Extract the (X, Y) coordinate from the center of the cell holding the provided text.  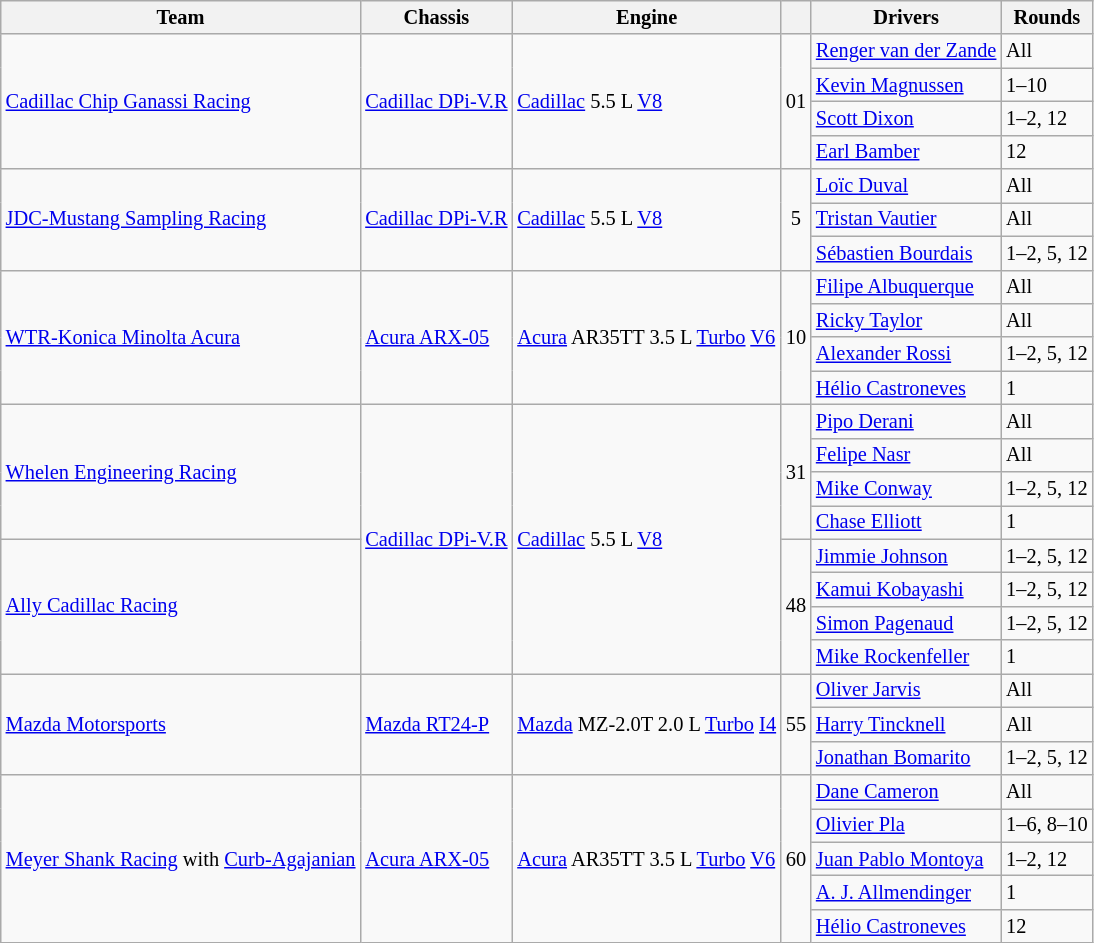
Engine (646, 17)
Tristan Vautier (906, 219)
01 (796, 102)
WTR-Konica Minolta Acura (181, 338)
Loïc Duval (906, 186)
Mazda RT24-P (436, 724)
Jimmie Johnson (906, 556)
Chase Elliott (906, 522)
Chassis (436, 17)
60 (796, 858)
Pipo Derani (906, 421)
48 (796, 606)
Alexander Rossi (906, 354)
Mike Rockenfeller (906, 657)
Ally Cadillac Racing (181, 606)
Simon Pagenaud (906, 623)
Mike Conway (906, 489)
Dane Cameron (906, 791)
Cadillac Chip Ganassi Racing (181, 102)
5 (796, 220)
Harry Tincknell (906, 724)
Rounds (1046, 17)
Renger van der Zande (906, 51)
Meyer Shank Racing with Curb-Agajanian (181, 858)
Kamui Kobayashi (906, 589)
Drivers (906, 17)
Kevin Magnussen (906, 85)
55 (796, 724)
Filipe Albuquerque (906, 287)
Jonathan Bomarito (906, 758)
Felipe Nasr (906, 455)
1–10 (1046, 85)
Oliver Jarvis (906, 690)
10 (796, 338)
31 (796, 472)
Mazda Motorsports (181, 724)
Scott Dixon (906, 118)
Team (181, 17)
Olivier Pla (906, 825)
Whelen Engineering Racing (181, 472)
Sébastien Bourdais (906, 253)
Earl Bamber (906, 152)
JDC-Mustang Sampling Racing (181, 220)
Mazda MZ-2.0T 2.0 L Turbo I4 (646, 724)
1–6, 8–10 (1046, 825)
Juan Pablo Montoya (906, 859)
A. J. Allmendinger (906, 892)
Ricky Taylor (906, 320)
